Detect which cell encompasses the target text, then output its [X, Y] center coordinate. 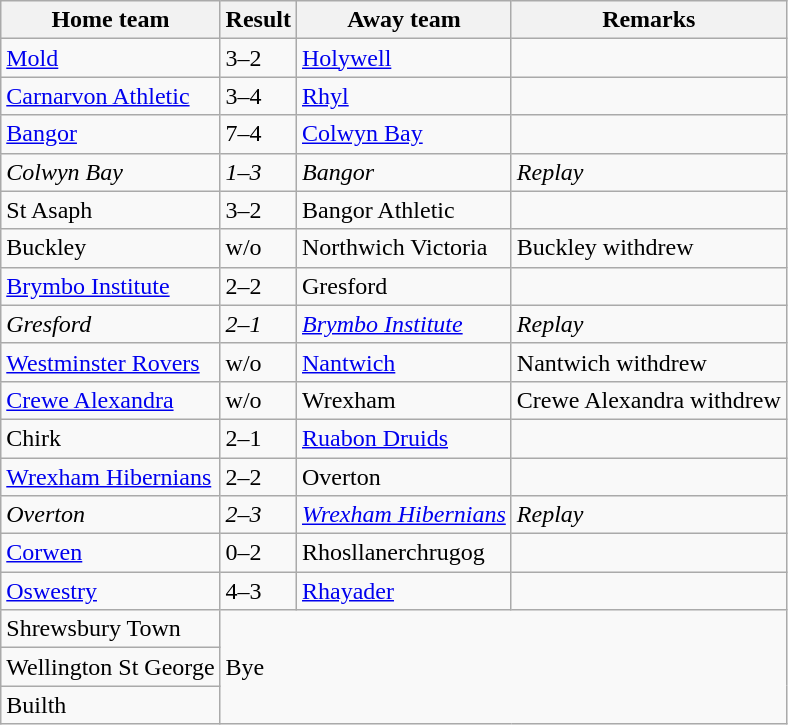
Remarks [648, 20]
Buckley withdrew [648, 248]
Home team [110, 20]
Bangor Athletic [404, 210]
Crewe Alexandra [110, 400]
Ruabon Druids [404, 438]
Oswestry [110, 591]
Rhosllanerchrugog [404, 553]
Mold [110, 58]
Bye [503, 667]
Rhayader [404, 591]
Wrexham [404, 400]
Shrewsbury Town [110, 629]
Northwich Victoria [404, 248]
Nantwich [404, 362]
7–4 [258, 134]
4–3 [258, 591]
Away team [404, 20]
1–3 [258, 172]
Rhyl [404, 96]
Carnarvon Athletic [110, 96]
Wellington St George [110, 667]
Result [258, 20]
Corwen [110, 553]
3–4 [258, 96]
2–3 [258, 515]
Nantwich withdrew [648, 362]
Crewe Alexandra withdrew [648, 400]
Chirk [110, 438]
Westminster Rovers [110, 362]
Holywell [404, 58]
Builth [110, 705]
Buckley [110, 248]
0–2 [258, 553]
St Asaph [110, 210]
